Pinpoint the cell where the given text exists, returning its (x, y) midpoint coordinate. 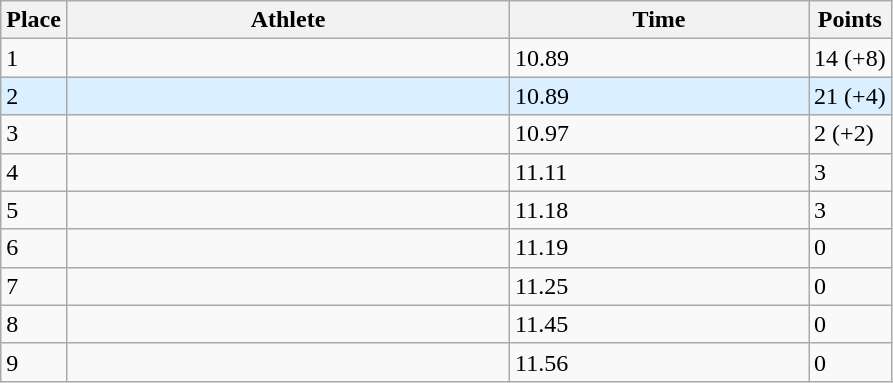
7 (34, 286)
14 (+8) (850, 58)
1 (34, 58)
11.19 (660, 248)
6 (34, 248)
2 (+2) (850, 134)
11.45 (660, 324)
11.25 (660, 286)
10.97 (660, 134)
Place (34, 20)
Athlete (288, 20)
Time (660, 20)
8 (34, 324)
21 (+4) (850, 96)
11.11 (660, 172)
9 (34, 362)
2 (34, 96)
5 (34, 210)
Points (850, 20)
4 (34, 172)
11.18 (660, 210)
11.56 (660, 362)
